For the text-containing cell, return its midpoint in [x, y] coordinate format. 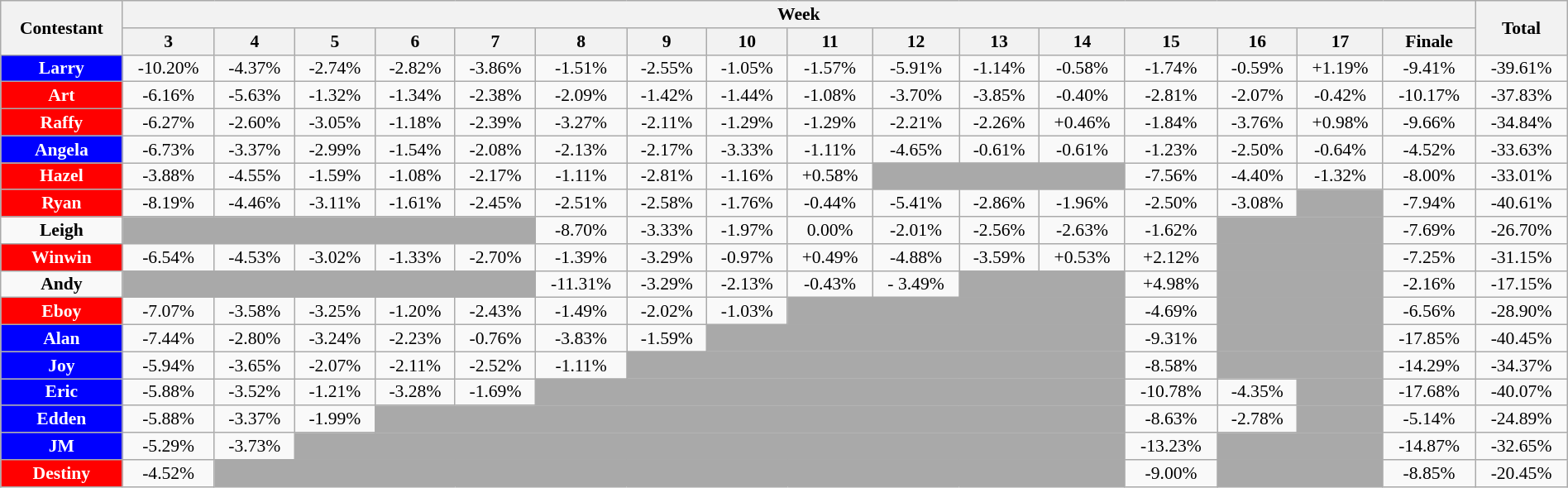
JM [61, 447]
-1.23% [1171, 149]
-3.58% [255, 311]
-1.96% [1083, 203]
-4.40% [1257, 177]
-4.35% [1257, 392]
-7.69% [1429, 230]
-1.14% [999, 68]
-17.15% [1522, 285]
-1.51% [581, 68]
+0.49% [830, 258]
6 [415, 41]
-2.63% [1083, 230]
Leigh [61, 230]
Edden [61, 420]
15 [1171, 41]
-4.46% [255, 203]
-6.73% [169, 149]
-9.00% [1171, 473]
-3.11% [334, 203]
-1.39% [581, 258]
Week [799, 15]
-1.03% [748, 311]
Destiny [61, 473]
-6.54% [169, 258]
-10.17% [1429, 96]
-8.00% [1429, 177]
Angela [61, 149]
-32.65% [1522, 447]
-1.76% [748, 203]
5 [334, 41]
-2.43% [495, 311]
-2.52% [495, 366]
-8.19% [169, 203]
Alan [61, 339]
-9.31% [1171, 339]
-39.61% [1522, 68]
-3.83% [581, 339]
-2.26% [999, 122]
4 [255, 41]
Eboy [61, 311]
-4.65% [915, 149]
Raffy [61, 122]
-2.23% [415, 339]
-3.28% [415, 392]
-2.02% [667, 311]
+4.98% [1171, 285]
-37.83% [1522, 96]
-17.85% [1429, 339]
-3.73% [255, 447]
14 [1083, 41]
-2.08% [495, 149]
+0.58% [830, 177]
-1.33% [415, 258]
-8.85% [1429, 473]
-1.21% [334, 392]
-1.44% [748, 96]
-5.91% [915, 68]
-7.07% [169, 311]
-14.87% [1429, 447]
-13.23% [1171, 447]
+2.12% [1171, 258]
-20.45% [1522, 473]
-1.18% [415, 122]
-2.74% [334, 68]
-9.41% [1429, 68]
-2.99% [334, 149]
-3.85% [999, 96]
-4.69% [1171, 311]
+1.19% [1341, 68]
-3.24% [334, 339]
-3.02% [334, 258]
-1.16% [748, 177]
-2.39% [495, 122]
9 [667, 41]
+0.98% [1341, 122]
-2.56% [999, 230]
-10.78% [1171, 392]
Ryan [61, 203]
-17.68% [1429, 392]
-2.45% [495, 203]
-1.42% [667, 96]
-40.07% [1522, 392]
Andy [61, 285]
-9.66% [1429, 122]
13 [999, 41]
-6.27% [169, 122]
-1.69% [495, 392]
-0.59% [1257, 68]
-34.84% [1522, 122]
-3.70% [915, 96]
-3.08% [1257, 203]
-6.56% [1429, 311]
-0.97% [748, 258]
-4.53% [255, 258]
-14.29% [1429, 366]
-2.60% [255, 122]
-1.84% [1171, 122]
-1.74% [1171, 68]
-31.15% [1522, 258]
-33.01% [1522, 177]
-2.70% [495, 258]
-2.21% [915, 122]
+0.46% [1083, 122]
-26.70% [1522, 230]
-1.34% [415, 96]
Winwin [61, 258]
-7.56% [1171, 177]
-3.86% [495, 68]
-0.58% [1083, 68]
-28.90% [1522, 311]
17 [1341, 41]
-10.20% [169, 68]
-3.88% [169, 177]
-1.61% [415, 203]
8 [581, 41]
Eric [61, 392]
-2.01% [915, 230]
-7.25% [1429, 258]
-34.37% [1522, 366]
Hazel [61, 177]
Total [1522, 28]
-1.97% [748, 230]
-4.37% [255, 68]
-40.45% [1522, 339]
-0.43% [830, 285]
-2.86% [999, 203]
-6.16% [169, 96]
-3.25% [334, 311]
10 [748, 41]
-11.31% [581, 285]
-0.44% [830, 203]
Finale [1429, 41]
-2.80% [255, 339]
12 [915, 41]
-33.63% [1522, 149]
-3.52% [255, 392]
-24.89% [1522, 420]
-3.65% [255, 366]
-5.29% [169, 447]
-0.42% [1341, 96]
Joy [61, 366]
-1.05% [748, 68]
-8.63% [1171, 420]
-2.38% [495, 96]
-2.09% [581, 96]
3 [169, 41]
-0.40% [1083, 96]
-8.58% [1171, 366]
-2.58% [667, 203]
-7.44% [169, 339]
-0.64% [1341, 149]
-40.61% [1522, 203]
-1.57% [830, 68]
-4.88% [915, 258]
-3.05% [334, 122]
-7.94% [1429, 203]
-1.62% [1171, 230]
+0.53% [1083, 258]
-3.59% [999, 258]
7 [495, 41]
-2.16% [1429, 285]
Art [61, 96]
-1.99% [334, 420]
Larry [61, 68]
16 [1257, 41]
- 3.49% [915, 285]
-5.14% [1429, 420]
0.00% [830, 230]
-5.41% [915, 203]
-2.51% [581, 203]
-3.76% [1257, 122]
11 [830, 41]
-8.70% [581, 230]
-3.27% [581, 122]
-0.76% [495, 339]
Contestant [61, 28]
-1.20% [415, 311]
-1.54% [415, 149]
-1.49% [581, 311]
-5.63% [255, 96]
-2.78% [1257, 420]
-5.94% [169, 366]
-2.55% [667, 68]
-4.55% [255, 177]
-2.82% [415, 68]
